Find where the given text appears and provide that cell's center as (X, Y) coordinate. 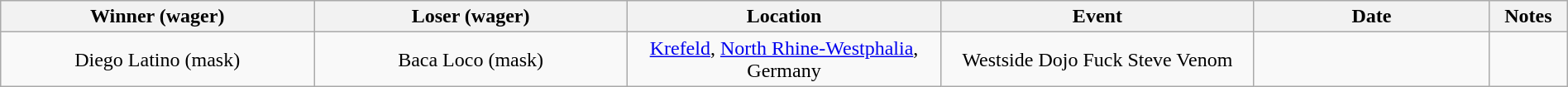
Diego Latino (mask) (157, 60)
Baca Loco (mask) (471, 60)
Location (784, 17)
Winner (wager) (157, 17)
Krefeld, North Rhine-Westphalia, Germany (784, 60)
Event (1097, 17)
Loser (wager) (471, 17)
Notes (1528, 17)
Westside Dojo Fuck Steve Venom (1097, 60)
Date (1371, 17)
